Extract the (X, Y) coordinate from the center of the cell holding the provided text.  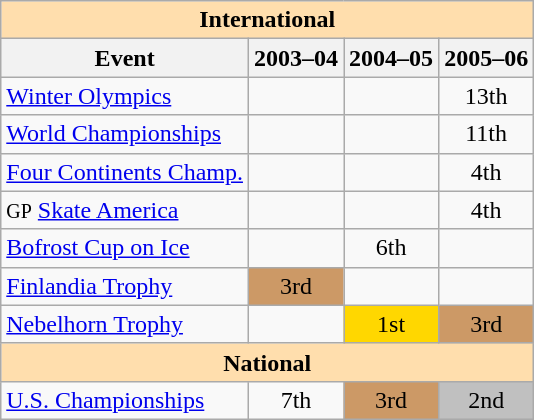
GP Skate America (125, 210)
11th (486, 134)
International (268, 20)
6th (392, 248)
Winter Olympics (125, 96)
1st (392, 324)
Bofrost Cup on Ice (125, 248)
Event (125, 58)
13th (486, 96)
2nd (486, 400)
2004–05 (392, 58)
2005–06 (486, 58)
U.S. Championships (125, 400)
Nebelhorn Trophy (125, 324)
Four Continents Champ. (125, 172)
Finlandia Trophy (125, 286)
World Championships (125, 134)
National (268, 362)
7th (296, 400)
2003–04 (296, 58)
